From the cell containing the given text, extract its center point as [X, Y] coordinate. 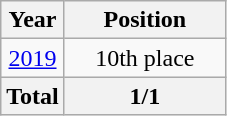
1/1 [144, 96]
Position [144, 20]
10th place [144, 58]
Total [33, 96]
Year [33, 20]
2019 [33, 58]
